From the cell containing the given text, extract its center point as [X, Y] coordinate. 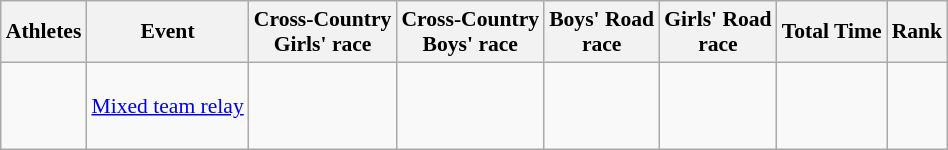
Rank [918, 32]
Boys' Roadrace [602, 32]
Cross-CountryBoys' race [470, 32]
Event [167, 32]
Girls' Roadrace [718, 32]
Mixed team relay [167, 106]
Athletes [44, 32]
Cross-CountryGirls' race [323, 32]
Total Time [832, 32]
